Extract the [x, y] coordinate from the center of the cell holding the provided text.  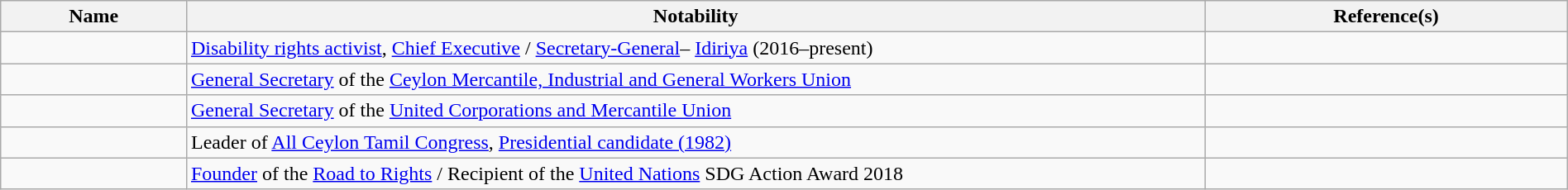
General Secretary of the Ceylon Mercantile, Industrial and General Workers Union [695, 79]
Notability [695, 17]
Reference(s) [1386, 17]
Founder of the Road to Rights / Recipient of the United Nations SDG Action Award 2018 [695, 173]
Leader of All Ceylon Tamil Congress, Presidential candidate (1982) [695, 142]
Name [94, 17]
Disability rights activist, Chief Executive / Secretary-General– Idiriya (2016–present) [695, 48]
General Secretary of the United Corporations and Mercantile Union [695, 111]
